Provide the [x, y] coordinate of the cell's center where the given text is located.  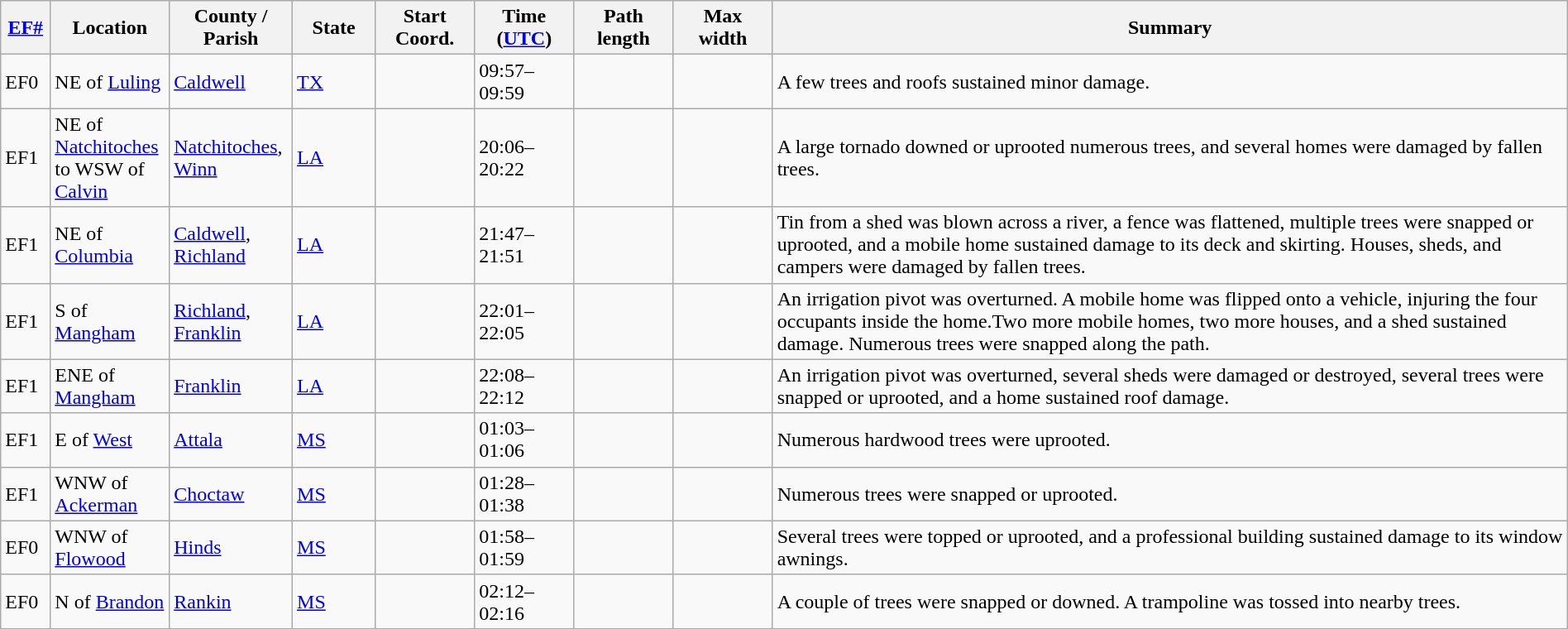
22:08–22:12 [524, 386]
Rankin [232, 601]
S of Mangham [110, 321]
Time (UTC) [524, 28]
Attala [232, 440]
02:12–02:16 [524, 601]
Path length [624, 28]
NE of Columbia [110, 245]
Numerous hardwood trees were uprooted. [1169, 440]
Richland, Franklin [232, 321]
State [334, 28]
A few trees and roofs sustained minor damage. [1169, 81]
E of West [110, 440]
EF# [26, 28]
Numerous trees were snapped or uprooted. [1169, 493]
09:57–09:59 [524, 81]
Several trees were topped or uprooted, and a professional building sustained damage to its window awnings. [1169, 548]
20:06–20:22 [524, 157]
NE of Natchitoches to WSW of Calvin [110, 157]
Franklin [232, 386]
WNW of Flowood [110, 548]
A couple of trees were snapped or downed. A trampoline was tossed into nearby trees. [1169, 601]
A large tornado downed or uprooted numerous trees, and several homes were damaged by fallen trees. [1169, 157]
Caldwell, Richland [232, 245]
Max width [723, 28]
N of Brandon [110, 601]
01:03–01:06 [524, 440]
01:58–01:59 [524, 548]
21:47–21:51 [524, 245]
Location [110, 28]
01:28–01:38 [524, 493]
Summary [1169, 28]
22:01–22:05 [524, 321]
NE of Luling [110, 81]
Natchitoches, Winn [232, 157]
Caldwell [232, 81]
Choctaw [232, 493]
County / Parish [232, 28]
WNW of Ackerman [110, 493]
Hinds [232, 548]
Start Coord. [425, 28]
ENE of Mangham [110, 386]
TX [334, 81]
